Detect which cell encompasses the target text, then output its (x, y) center coordinate. 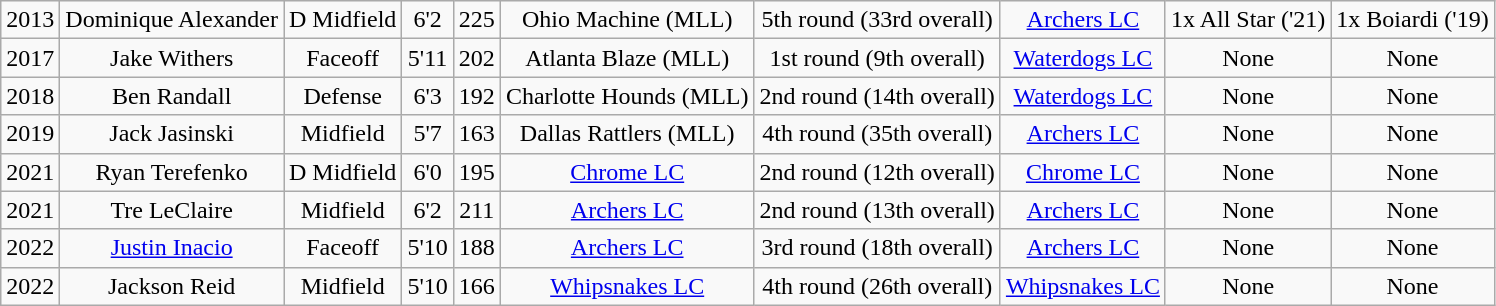
5'7 (428, 134)
Ryan Terefenko (172, 172)
5th round (33rd overall) (877, 20)
4th round (26th overall) (877, 286)
Charlotte Hounds (MLL) (627, 96)
225 (476, 20)
Tre LeClaire (172, 210)
192 (476, 96)
2013 (30, 20)
2018 (30, 96)
Jackson Reid (172, 286)
163 (476, 134)
2nd round (12th overall) (877, 172)
5'11 (428, 58)
202 (476, 58)
195 (476, 172)
166 (476, 286)
211 (476, 210)
2nd round (14th overall) (877, 96)
2019 (30, 134)
188 (476, 248)
Jake Withers (172, 58)
Justin Inacio (172, 248)
3rd round (18th overall) (877, 248)
Jack Jasinski (172, 134)
2nd round (13th overall) (877, 210)
1x All Star ('21) (1248, 20)
Dallas Rattlers (MLL) (627, 134)
6'3 (428, 96)
6'0 (428, 172)
Dominique Alexander (172, 20)
Defense (343, 96)
Atlanta Blaze (MLL) (627, 58)
1st round (9th overall) (877, 58)
2017 (30, 58)
1x Boiardi ('19) (1412, 20)
Ohio Machine (MLL) (627, 20)
4th round (35th overall) (877, 134)
Ben Randall (172, 96)
